Capture the cell that displays the provided text and extract its [X, Y] central coordinate. 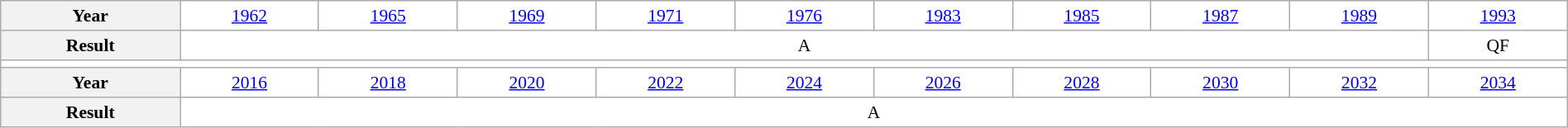
1969 [527, 16]
1989 [1360, 16]
2020 [527, 83]
1993 [1498, 16]
2016 [250, 83]
2030 [1221, 83]
2024 [805, 83]
QF [1498, 45]
2034 [1498, 83]
1965 [388, 16]
1962 [250, 16]
1985 [1082, 16]
2022 [666, 83]
2026 [943, 83]
2018 [388, 83]
1971 [666, 16]
1976 [805, 16]
2028 [1082, 83]
2032 [1360, 83]
1987 [1221, 16]
1983 [943, 16]
